Extract the (X, Y) coordinate from the center of the cell holding the provided text.  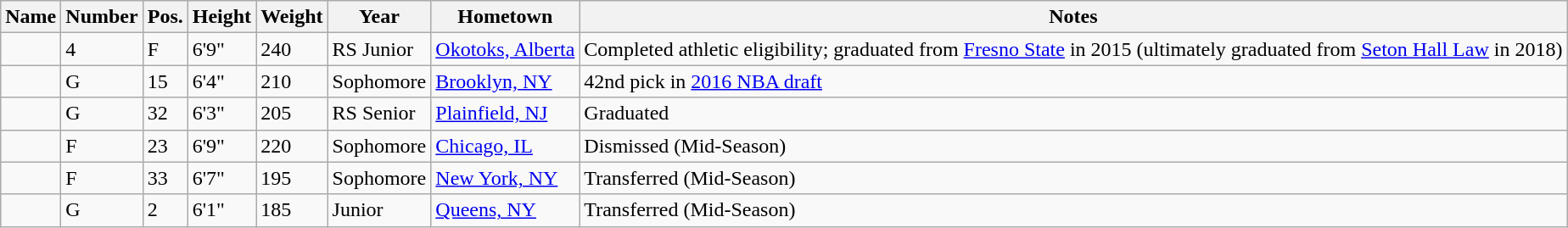
42nd pick in 2016 NBA draft (1073, 81)
Year (379, 17)
32 (165, 114)
Plainfield, NJ (506, 114)
RS Junior (379, 49)
Notes (1073, 17)
2 (165, 210)
195 (292, 178)
220 (292, 146)
Okotoks, Alberta (506, 49)
Brooklyn, NY (506, 81)
205 (292, 114)
210 (292, 81)
Graduated (1073, 114)
Junior (379, 210)
Height (221, 17)
6'7" (221, 178)
33 (165, 178)
15 (165, 81)
Completed athletic eligibility; graduated from Fresno State in 2015 (ultimately graduated from Seton Hall Law in 2018) (1073, 49)
Weight (292, 17)
Queens, NY (506, 210)
23 (165, 146)
Pos. (165, 17)
185 (292, 210)
RS Senior (379, 114)
Chicago, IL (506, 146)
Hometown (506, 17)
240 (292, 49)
Dismissed (Mid-Season) (1073, 146)
6'4" (221, 81)
New York, NY (506, 178)
Name (31, 17)
6'3" (221, 114)
4 (102, 49)
6'1" (221, 210)
Number (102, 17)
